Return the (x, y) coordinate for the center point of the cell that contains the specified text.  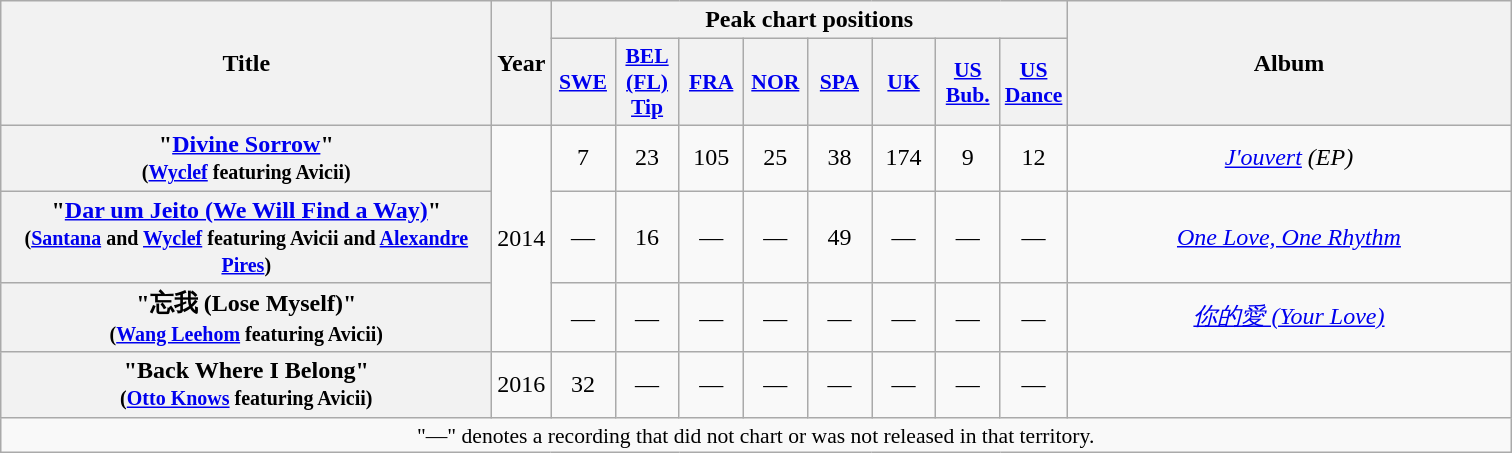
"—" denotes a recording that did not chart or was not released in that territory. (756, 435)
Peak chart positions (810, 20)
12 (1034, 158)
BEL(FL)Tip (647, 82)
2016 (522, 384)
UK (904, 82)
Title (246, 64)
"Back Where I Belong" (Otto Knows featuring Avicii) (246, 384)
NOR (775, 82)
J'ouvert (EP) (1288, 158)
9 (968, 158)
"忘我 (Lose Myself)"(Wang Leehom featuring Avicii) (246, 318)
Year (522, 64)
Album (1288, 64)
One Love, One Rhythm (1288, 236)
25 (775, 158)
"Divine Sorrow"(Wyclef featuring Avicii) (246, 158)
USDance (1034, 82)
23 (647, 158)
"Dar um Jeito (We Will Find a Way)"(Santana and Wyclef featuring Avicii and Alexandre Pires) (246, 236)
USBub. (968, 82)
7 (583, 158)
SWE (583, 82)
你的愛 (Your Love) (1288, 318)
16 (647, 236)
174 (904, 158)
105 (711, 158)
2014 (522, 238)
49 (839, 236)
SPA (839, 82)
FRA (711, 82)
38 (839, 158)
32 (583, 384)
